Determine the [X, Y] coordinate at the center of the cell enclosing the given text.  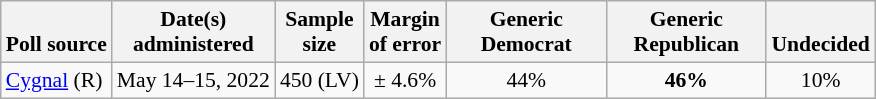
May 14–15, 2022 [194, 80]
10% [820, 80]
Samplesize [320, 32]
Poll source [56, 32]
GenericDemocrat [526, 32]
450 (LV) [320, 80]
GenericRepublican [686, 32]
Date(s)administered [194, 32]
Undecided [820, 32]
Marginof error [405, 32]
± 4.6% [405, 80]
44% [526, 80]
Cygnal (R) [56, 80]
46% [686, 80]
